Determine the [X, Y] coordinate at the center of the cell enclosing the given text.  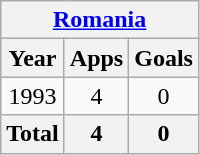
Total [33, 134]
1993 [33, 96]
Romania [100, 20]
Apps [96, 58]
Year [33, 58]
Goals [164, 58]
